Search for the cell housing the specified text and yield its [X, Y] center coordinate. 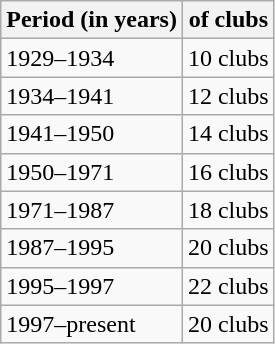
1941–1950 [92, 134]
1934–1941 [92, 96]
1995–1997 [92, 286]
12 clubs [228, 96]
1971–1987 [92, 210]
14 clubs [228, 134]
1987–1995 [92, 248]
22 clubs [228, 286]
1950–1971 [92, 172]
16 clubs [228, 172]
10 clubs [228, 58]
1997–present [92, 324]
Period (in years) [92, 20]
18 clubs [228, 210]
1929–1934 [92, 58]
of clubs [228, 20]
